Find where the given text appears and provide that cell's center as (x, y) coordinate. 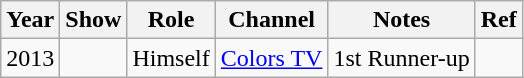
Role (171, 20)
1st Runner-up (402, 58)
Colors TV (272, 58)
Notes (402, 20)
2013 (30, 58)
Year (30, 20)
Show (94, 20)
Channel (272, 20)
Ref (498, 20)
Himself (171, 58)
